Identify which cell holds the provided text, then report its (X, Y) central coordinate. 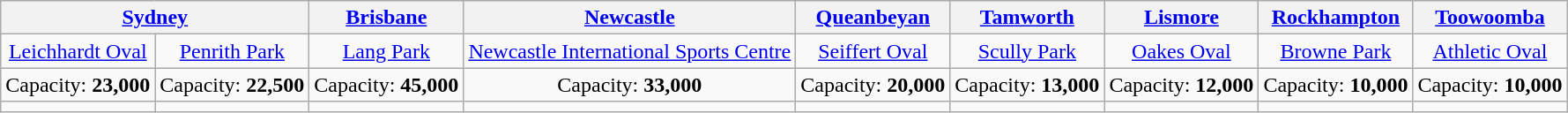
Scully Park (1028, 51)
Capacity: 20,000 (873, 85)
Capacity: 12,000 (1181, 85)
Newcastle International Sports Centre (629, 51)
Sydney (155, 18)
Capacity: 23,000 (78, 85)
Lang Park (386, 51)
Capacity: 22,500 (233, 85)
Lismore (1181, 18)
Leichhardt Oval (78, 51)
Queanbeyan (873, 18)
Capacity: 45,000 (386, 85)
Capacity: 13,000 (1028, 85)
Browne Park (1336, 51)
Brisbane (386, 18)
Penrith Park (233, 51)
Oakes Oval (1181, 51)
Rockhampton (1336, 18)
Athletic Oval (1490, 51)
Capacity: 33,000 (629, 85)
Seiffert Oval (873, 51)
Tamworth (1028, 18)
Newcastle (629, 18)
Toowoomba (1490, 18)
